For the text-containing cell, return its midpoint in [X, Y] coordinate format. 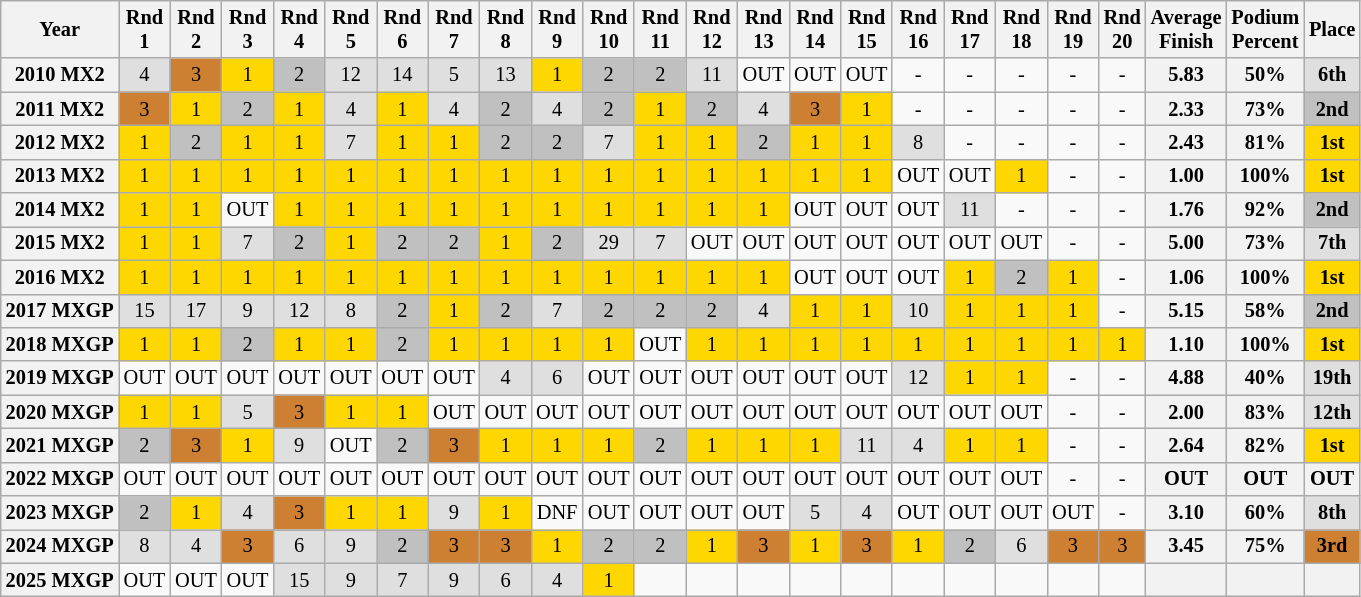
6th [1332, 75]
2021 MXGP [60, 445]
1.00 [1186, 176]
2.00 [1186, 412]
2018 MXGP [60, 344]
2013 MX2 [60, 176]
2017 MXGP [60, 311]
75% [1265, 546]
DNF [557, 513]
1.06 [1186, 277]
Rnd9 [557, 29]
5.00 [1186, 243]
3rd [1332, 546]
92% [1265, 210]
Rnd10 [609, 29]
2.43 [1186, 142]
3.10 [1186, 513]
8th [1332, 513]
2012 MX2 [60, 142]
83% [1265, 412]
1.10 [1186, 344]
3.45 [1186, 546]
Rnd3 [248, 29]
2022 MXGP [60, 479]
2014 MX2 [60, 210]
Rnd11 [660, 29]
Rnd17 [970, 29]
81% [1265, 142]
Rnd8 [506, 29]
Rnd13 [764, 29]
82% [1265, 445]
Rnd16 [918, 29]
Rnd7 [454, 29]
50% [1265, 75]
14 [403, 75]
40% [1265, 378]
Rnd19 [1073, 29]
2016 MX2 [60, 277]
2011 MX2 [60, 109]
29 [609, 243]
13 [506, 75]
19th [1332, 378]
Rnd20 [1122, 29]
2.64 [1186, 445]
10 [918, 311]
Rnd12 [712, 29]
AverageFinish [1186, 29]
2010 MX2 [60, 75]
2023 MXGP [60, 513]
12th [1332, 412]
Rnd1 [145, 29]
PodiumPercent [1265, 29]
5.15 [1186, 311]
Rnd15 [867, 29]
5.83 [1186, 75]
2020 MXGP [60, 412]
Rnd4 [299, 29]
Rnd6 [403, 29]
2.33 [1186, 109]
Rnd2 [196, 29]
2019 MXGP [60, 378]
4.88 [1186, 378]
2025 MXGP [60, 580]
2015 MX2 [60, 243]
1.76 [1186, 210]
60% [1265, 513]
Year [60, 29]
Rnd5 [351, 29]
2024 MXGP [60, 546]
Place [1332, 29]
7th [1332, 243]
Rnd18 [1022, 29]
17 [196, 311]
58% [1265, 311]
Rnd14 [815, 29]
